Search for the cell housing the specified text and yield its [x, y] center coordinate. 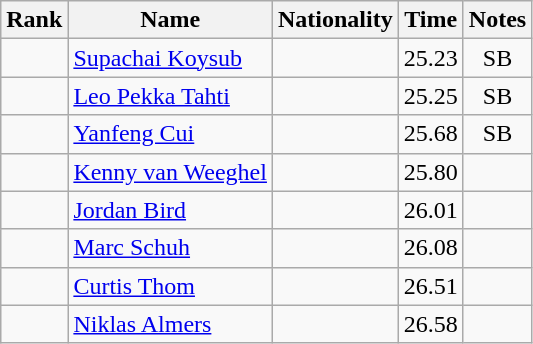
Name [170, 20]
Jordan Bird [170, 210]
Rank [34, 20]
25.68 [430, 134]
25.23 [430, 58]
26.51 [430, 286]
Leo Pekka Tahti [170, 96]
Yanfeng Cui [170, 134]
26.08 [430, 248]
Supachai Koysub [170, 58]
25.25 [430, 96]
Notes [497, 20]
25.80 [430, 172]
Curtis Thom [170, 286]
Nationality [335, 20]
26.01 [430, 210]
Kenny van Weeghel [170, 172]
Time [430, 20]
Marc Schuh [170, 248]
Niklas Almers [170, 324]
26.58 [430, 324]
